From the cell containing the given text, extract its center point as (X, Y) coordinate. 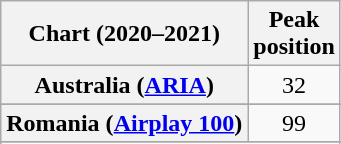
32 (294, 85)
Peakposition (294, 34)
Chart (2020–2021) (124, 34)
99 (294, 123)
Romania (Airplay 100) (124, 123)
Australia (ARIA) (124, 85)
